Return [x, y] of the center of cell containing provided text 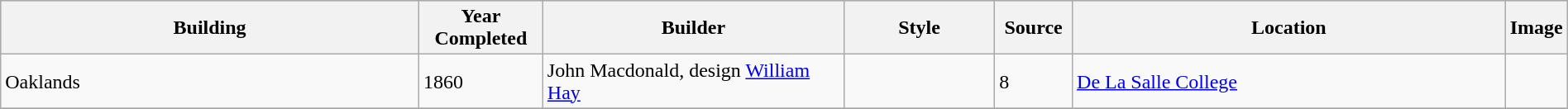
Location [1289, 28]
1860 [480, 81]
Image [1537, 28]
Year Completed [480, 28]
John Macdonald, design William Hay [693, 81]
Builder [693, 28]
8 [1034, 81]
Building [210, 28]
Style [920, 28]
De La Salle College [1289, 81]
Source [1034, 28]
Oaklands [210, 81]
